Return [X, Y] of the center of cell containing provided text 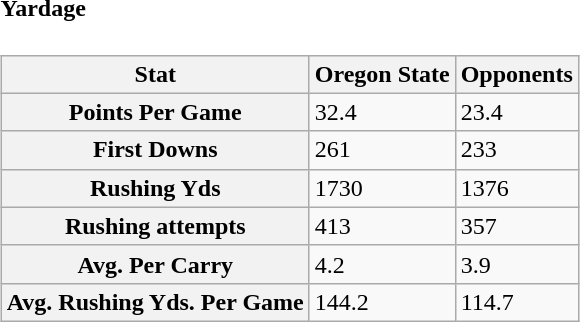
32.4 [382, 112]
Rushing attempts [155, 226]
Points Per Game [155, 112]
144.2 [382, 302]
Oregon State [382, 74]
23.4 [516, 112]
Avg. Rushing Yds. Per Game [155, 302]
4.2 [382, 264]
Rushing Yds [155, 188]
Opponents [516, 74]
Avg. Per Carry [155, 264]
261 [382, 150]
1730 [382, 188]
233 [516, 150]
413 [382, 226]
1376 [516, 188]
3.9 [516, 264]
357 [516, 226]
Stat [155, 74]
First Downs [155, 150]
114.7 [516, 302]
